Detect which cell encompasses the target text, then output its [x, y] center coordinate. 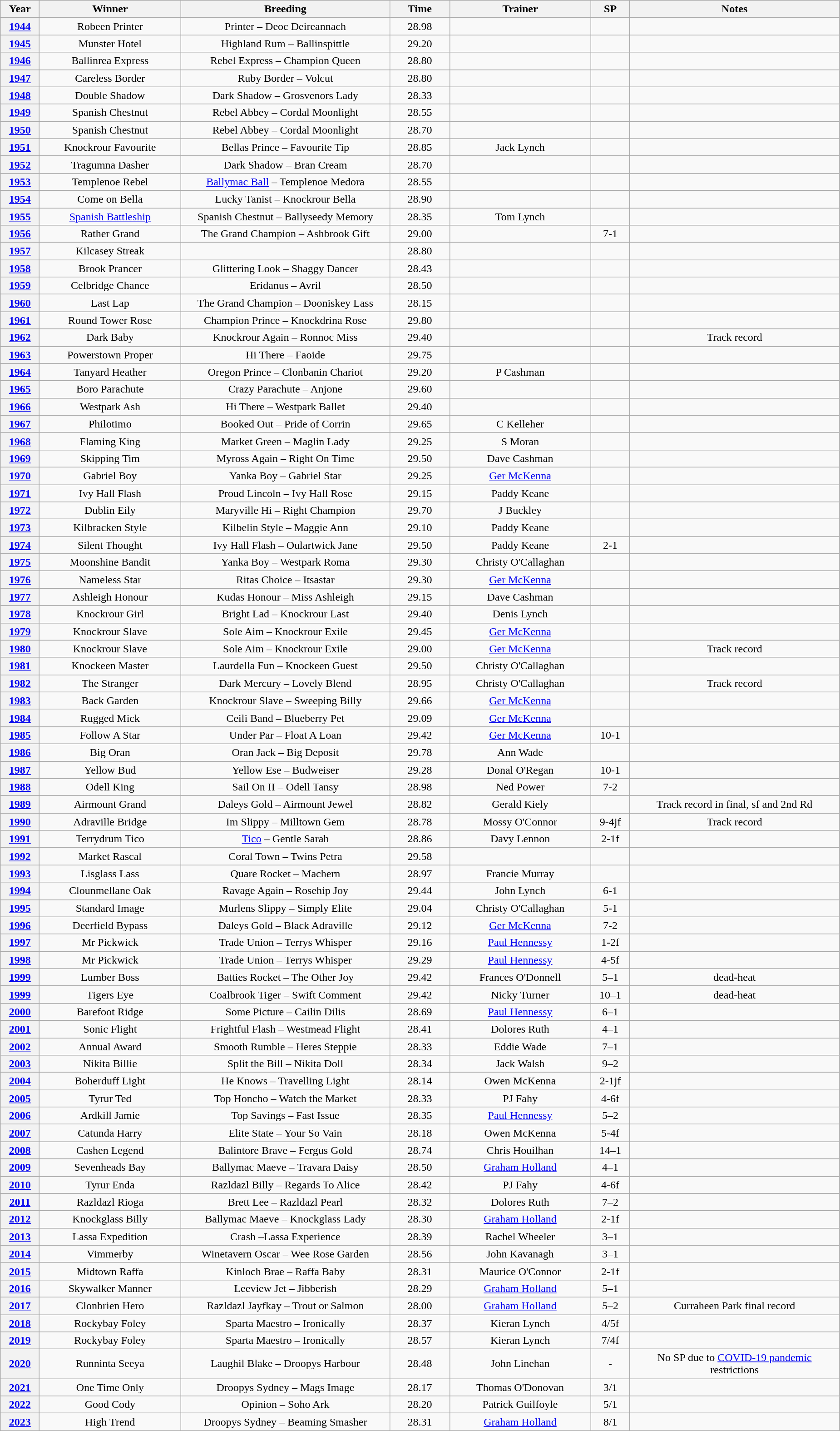
Knockrour Again – Ronnoc Miss [285, 338]
1947 [20, 78]
2002 [20, 1046]
Some Picture – Cailin Dilis [285, 1012]
Follow A Star [110, 735]
2022 [20, 1405]
2017 [20, 1306]
Quare Rocket – Machern [285, 874]
2009 [20, 1168]
Spanish Chestnut – Ballyseedy Memory [285, 217]
2005 [20, 1098]
Philotimo [110, 424]
2013 [20, 1237]
Breeding [285, 9]
29.44 [420, 891]
1958 [20, 268]
5-1 [610, 908]
John Linehan [520, 1364]
Ballymac Ball – Templenoe Medora [285, 182]
Under Par – Float A Loan [285, 735]
29.78 [420, 752]
2016 [20, 1288]
No SP due to COVID-19 pandemic restrictions [735, 1364]
Ardkill Jamie [110, 1116]
29.04 [420, 908]
Rachel Wheeler [520, 1237]
Gerald Kiely [520, 805]
Notes [735, 9]
Highland Rum – Ballinspittle [285, 44]
Westpark Ash [110, 407]
Tragumna Dasher [110, 164]
1984 [20, 718]
28.48 [420, 1364]
1986 [20, 752]
Round Tower Rose [110, 320]
28.56 [420, 1254]
Lisglass Lass [110, 874]
Maryville Hi – Right Champion [285, 511]
Ravage Again – Rosehip Joy [285, 891]
2021 [20, 1387]
Tico – Gentle Sarah [285, 839]
Silent Thought [110, 545]
1970 [20, 476]
1954 [20, 199]
1975 [20, 562]
28.90 [420, 199]
1974 [20, 545]
Split the Bill – Nikita Doll [285, 1064]
Airmount Grand [110, 805]
Boro Parachute [110, 389]
7-1 [610, 234]
The Stranger [110, 683]
28.20 [420, 1405]
SP [610, 9]
1972 [20, 511]
Track record in final, sf and 2nd Rd [735, 805]
Smooth Rumble – Heres Steppie [285, 1046]
Rebel Express – Champion Queen [285, 61]
1960 [20, 303]
Sonic Flight [110, 1029]
1987 [20, 770]
28.17 [420, 1387]
2007 [20, 1133]
28.30 [420, 1219]
Big Oran [110, 752]
Balintore Brave – Fergus Gold [285, 1150]
1994 [20, 891]
28.74 [420, 1150]
Jack Walsh [520, 1064]
One Time Only [110, 1387]
P Cashman [520, 372]
7/4f [610, 1341]
Ashleigh Honour [110, 597]
The Grand Champion – Dooniskey Lass [285, 303]
The Grand Champion – Ashbrook Gift [285, 234]
1962 [20, 338]
5/1 [610, 1405]
Knockrour Girl [110, 614]
Lassa Expedition [110, 1237]
Top Honcho – Watch the Market [285, 1098]
1983 [20, 701]
Dublin Eily [110, 511]
Skipping Tim [110, 458]
Elite State – Your So Vain [285, 1133]
29.29 [420, 960]
1976 [20, 580]
1977 [20, 597]
Market Green – Maglin Lady [285, 441]
Sail On II – Odell Tansy [285, 787]
Tanyard Heather [110, 372]
John Kavanagh [520, 1254]
Razldazl Billy – Regards To Alice [285, 1185]
1985 [20, 735]
1978 [20, 614]
Bright Lad – Knockrour Last [285, 614]
4-5f [610, 960]
Trainer [520, 9]
Cashen Legend [110, 1150]
Laurdella Fun – Knockeen Guest [285, 666]
Midtown Raffa [110, 1271]
28.00 [420, 1306]
Annual Award [110, 1046]
Nicky Turner [520, 994]
Winner [110, 9]
Crazy Parachute – Anjone [285, 389]
High Trend [110, 1422]
Knockrour Favourite [110, 147]
1991 [20, 839]
S Moran [520, 441]
Ceili Band – Blueberry Pet [285, 718]
Coalbrook Tiger – Swift Comment [285, 994]
Knockeen Master [110, 666]
Droopys Sydney – Beaming Smasher [285, 1422]
2020 [20, 1364]
Droopys Sydney – Mags Image [285, 1387]
1968 [20, 441]
Eridanus – Avril [285, 286]
28.41 [420, 1029]
2003 [20, 1064]
29.10 [420, 528]
Oran Jack – Big Deposit [285, 752]
Rugged Mick [110, 718]
Dark Mercury – Lovely Blend [285, 683]
Barefoot Ridge [110, 1012]
1949 [20, 113]
6-1 [610, 891]
1957 [20, 251]
Hi There – Westpark Ballet [285, 407]
4/5f [610, 1323]
1952 [20, 164]
John Lynch [520, 891]
Hi There – Faoide [285, 355]
1997 [20, 943]
Knockglass Billy [110, 1219]
2014 [20, 1254]
Templenoe Rebel [110, 182]
1992 [20, 856]
28.78 [420, 822]
1946 [20, 61]
Dark Baby [110, 338]
Bellas Prince – Favourite Tip [285, 147]
14–1 [610, 1150]
Knockrour Slave – Sweeping Billy [285, 701]
Terrydrum Tico [110, 839]
Francie Murray [520, 874]
1988 [20, 787]
He Knows – Travelling Light [285, 1081]
Yellow Ese – Budweiser [285, 770]
1967 [20, 424]
Runninta Seeya [110, 1364]
1950 [20, 130]
Booked Out – Pride of Corrin [285, 424]
Flaming King [110, 441]
Powerstown Proper [110, 355]
Sevenheads Bay [110, 1168]
1948 [20, 95]
1959 [20, 286]
Come on Bella [110, 199]
2023 [20, 1422]
1953 [20, 182]
Standard Image [110, 908]
2010 [20, 1185]
Oregon Prince – Clonbanin Chariot [285, 372]
28.42 [420, 1185]
29.80 [420, 320]
Catunda Harry [110, 1133]
Lucky Tanist – Knockrour Bella [285, 199]
10–1 [610, 994]
5-4f [610, 1133]
Champion Prince – Knockdrina Rose [285, 320]
Razldazl Rioga [110, 1202]
29.75 [420, 355]
2-1jf [610, 1081]
Ruby Border – Volcut [285, 78]
Careless Border [110, 78]
1993 [20, 874]
2001 [20, 1029]
1982 [20, 683]
2004 [20, 1081]
1955 [20, 217]
29.09 [420, 718]
Top Savings – Fast Issue [285, 1116]
Jack Lynch [520, 147]
28.82 [420, 805]
Odell King [110, 787]
2006 [20, 1116]
Daleys Gold – Airmount Jewel [285, 805]
2012 [20, 1219]
28.39 [420, 1237]
Denis Lynch [520, 614]
Yellow Bud [110, 770]
Clonbrien Hero [110, 1306]
28.85 [420, 147]
Tyrur Enda [110, 1185]
29.16 [420, 943]
Myross Again – Right On Time [285, 458]
28.34 [420, 1064]
29.28 [420, 770]
28.86 [420, 839]
Ivy Hall Flash – Oulartwick Jane [285, 545]
1969 [20, 458]
1964 [20, 372]
Time [420, 9]
6–1 [610, 1012]
Maurice O'Connor [520, 1271]
28.95 [420, 683]
9-4jf [610, 822]
Skywalker Manner [110, 1288]
Kinloch Brae – Raffa Baby [285, 1271]
1963 [20, 355]
1973 [20, 528]
Davy Lennon [520, 839]
1966 [20, 407]
Dark Shadow – Grosvenors Lady [285, 95]
Daleys Gold – Black Adraville [285, 925]
Robeen Printer [110, 26]
28.29 [420, 1288]
Adraville Bridge [110, 822]
Printer – Deoc Deireannach [285, 26]
Ritas Choice – Itsastar [285, 580]
- [610, 1364]
1990 [20, 822]
Chris Houilhan [520, 1150]
Ann Wade [520, 752]
Mossy O'Connor [520, 822]
Ballymac Maeve – Knockglass Lady [285, 1219]
Frances O'Donnell [520, 977]
Ned Power [520, 787]
28.15 [420, 303]
Boherduff Light [110, 1081]
Ballinrea Express [110, 61]
29.60 [420, 389]
1971 [20, 493]
Brook Prancer [110, 268]
Crash –Lassa Experience [285, 1237]
29.65 [420, 424]
29.66 [420, 701]
1996 [20, 925]
29.70 [420, 511]
Yanka Boy – Westpark Roma [285, 562]
3/1 [610, 1387]
Thomas O'Donovan [520, 1387]
Frightful Flash – Westmead Flight [285, 1029]
Good Cody [110, 1405]
29.12 [420, 925]
1945 [20, 44]
Murlens Slippy – Simply Elite [285, 908]
Tom Lynch [520, 217]
Nikita Billie [110, 1064]
Deerfield Bypass [110, 925]
Winetavern Oscar – Wee Rose Garden [285, 1254]
Im Slippy – Milltown Gem [285, 822]
Vimmerby [110, 1254]
28.97 [420, 874]
1981 [20, 666]
Glittering Look – Shaggy Dancer [285, 268]
2000 [20, 1012]
7–2 [610, 1202]
1980 [20, 649]
Leeview Jet – Jibberish [285, 1288]
Brett Lee – Razldazl Pearl [285, 1202]
Back Garden [110, 701]
Curraheen Park final record [735, 1306]
28.69 [420, 1012]
1944 [20, 26]
2018 [20, 1323]
28.43 [420, 268]
Yanka Boy – Gabriel Star [285, 476]
8/1 [610, 1422]
Rather Grand [110, 234]
Nameless Star [110, 580]
Patrick Guilfoyle [520, 1405]
Market Rascal [110, 856]
29.45 [420, 631]
1951 [20, 147]
Moonshine Bandit [110, 562]
28.14 [420, 1081]
Kudas Honour – Miss Ashleigh [285, 597]
1-2f [610, 943]
Celbridge Chance [110, 286]
Last Lap [110, 303]
Gabriel Boy [110, 476]
J Buckley [520, 511]
1979 [20, 631]
Double Shadow [110, 95]
28.32 [420, 1202]
Tigers Eye [110, 994]
9–2 [610, 1064]
28.37 [420, 1323]
Laughil Blake – Droopys Harbour [285, 1364]
Munster Hotel [110, 44]
28.18 [420, 1133]
2015 [20, 1271]
Proud Lincoln – Ivy Hall Rose [285, 493]
Clounmellane Oak [110, 891]
C Kelleher [520, 424]
28.57 [420, 1341]
1965 [20, 389]
Tyrur Ted [110, 1098]
2-1 [610, 545]
Dark Shadow – Bran Cream [285, 164]
2008 [20, 1150]
29.58 [420, 856]
2019 [20, 1341]
Year [20, 9]
1956 [20, 234]
Donal O'Regan [520, 770]
Opinion – Soho Ark [285, 1405]
1961 [20, 320]
Kilbracken Style [110, 528]
1995 [20, 908]
2011 [20, 1202]
Eddie Wade [520, 1046]
1989 [20, 805]
Razldazl Jayfkay – Trout or Salmon [285, 1306]
7–1 [610, 1046]
1998 [20, 960]
Spanish Battleship [110, 217]
Ballymac Maeve – Travara Daisy [285, 1168]
Coral Town – Twins Petra [285, 856]
Kilcasey Streak [110, 251]
Ivy Hall Flash [110, 493]
Kilbelin Style – Maggie Ann [285, 528]
Lumber Boss [110, 977]
Batties Rocket – The Other Joy [285, 977]
